From the cell containing the given text, extract its center point as (x, y) coordinate. 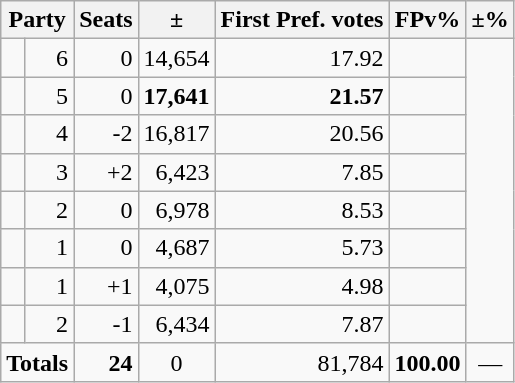
17,641 (176, 96)
6 (48, 58)
4 (48, 134)
— (490, 362)
6,434 (176, 324)
21.57 (302, 96)
±% (490, 20)
First Pref. votes (302, 20)
24 (106, 362)
4,687 (176, 248)
-2 (106, 134)
4,075 (176, 286)
3 (48, 172)
4.98 (302, 286)
Seats (106, 20)
-1 (106, 324)
Party (38, 20)
14,654 (176, 58)
+2 (106, 172)
20.56 (302, 134)
100.00 (428, 362)
5.73 (302, 248)
± (176, 20)
5 (48, 96)
Totals (38, 362)
6,423 (176, 172)
81,784 (302, 362)
+1 (106, 286)
FPv% (428, 20)
16,817 (176, 134)
7.87 (302, 324)
8.53 (302, 210)
17.92 (302, 58)
6,978 (176, 210)
7.85 (302, 172)
